Return (x, y) of the center of cell containing provided text 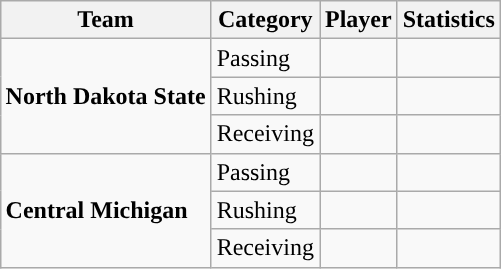
Player (359, 20)
North Dakota State (106, 96)
Category (265, 20)
Central Michigan (106, 210)
Team (106, 20)
Statistics (448, 20)
